Scan for the cell matching the given text and deliver its [X, Y] coordinate at center. 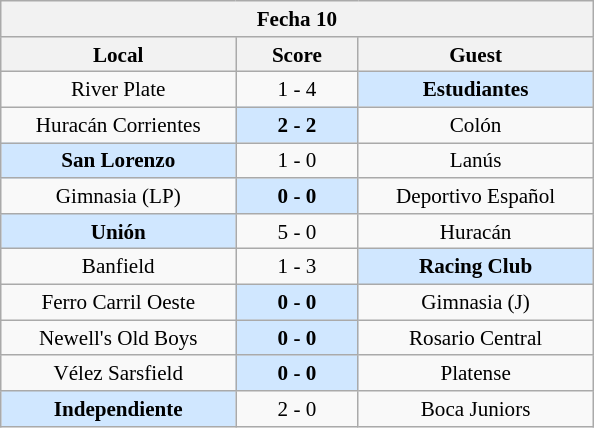
1 - 4 [297, 90]
Vélez Sarsfield [118, 372]
Deportivo Español [476, 196]
Huracán Corrientes [118, 124]
Colón [476, 124]
Racing Club [476, 266]
Independiente [118, 408]
Platense [476, 372]
Boca Juniors [476, 408]
Gimnasia (J) [476, 302]
Rosario Central [476, 338]
2 - 2 [297, 124]
Estudiantes [476, 90]
Unión [118, 230]
Newell's Old Boys [118, 338]
Guest [476, 54]
Gimnasia (LP) [118, 196]
Lanús [476, 160]
Local [118, 54]
5 - 0 [297, 230]
Banfield [118, 266]
Fecha 10 [297, 18]
San Lorenzo [118, 160]
Huracán [476, 230]
River Plate [118, 90]
1 - 0 [297, 160]
1 - 3 [297, 266]
Score [297, 54]
Ferro Carril Oeste [118, 302]
2 - 0 [297, 408]
